For the text-containing cell, return its midpoint in [X, Y] coordinate format. 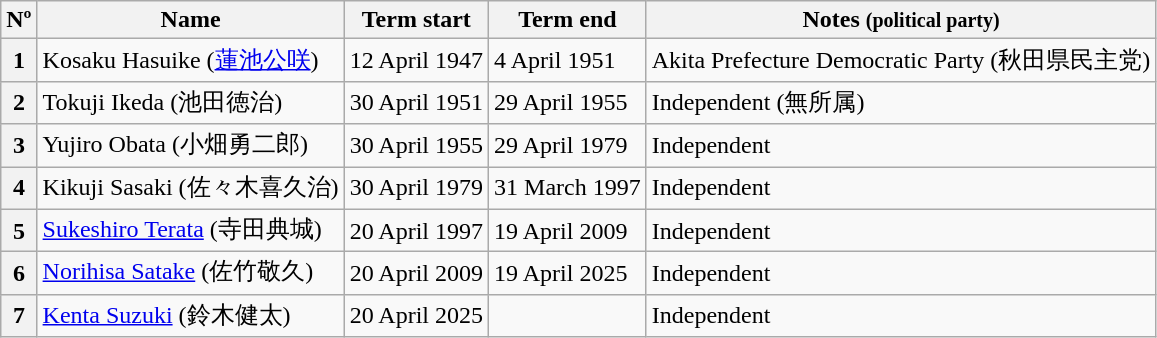
19 April 2025 [568, 274]
Yujiro Obata (小畑勇二郎) [190, 146]
12 April 1947 [416, 60]
3 [19, 146]
31 March 1997 [568, 188]
Notes (political party) [901, 20]
4 [19, 188]
Nº [19, 20]
Kenta Suzuki (鈴木健太) [190, 316]
7 [19, 316]
5 [19, 230]
Tokuji Ikeda (池田徳治) [190, 102]
2 [19, 102]
29 April 1979 [568, 146]
29 April 1955 [568, 102]
30 April 1955 [416, 146]
6 [19, 274]
Kikuji Sasaki (佐々木喜久治) [190, 188]
20 April 1997 [416, 230]
Sukeshiro Terata (寺田典城) [190, 230]
Norihisa Satake (佐竹敬久) [190, 274]
20 April 2025 [416, 316]
Term end [568, 20]
1 [19, 60]
Term start [416, 20]
20 April 2009 [416, 274]
30 April 1951 [416, 102]
Kosaku Hasuike (蓮池公咲) [190, 60]
Akita Prefecture Democratic Party (秋田県民主党) [901, 60]
Name [190, 20]
19 April 2009 [568, 230]
4 April 1951 [568, 60]
Independent (無所属) [901, 102]
30 April 1979 [416, 188]
